Detect which cell encompasses the target text, then output its (x, y) center coordinate. 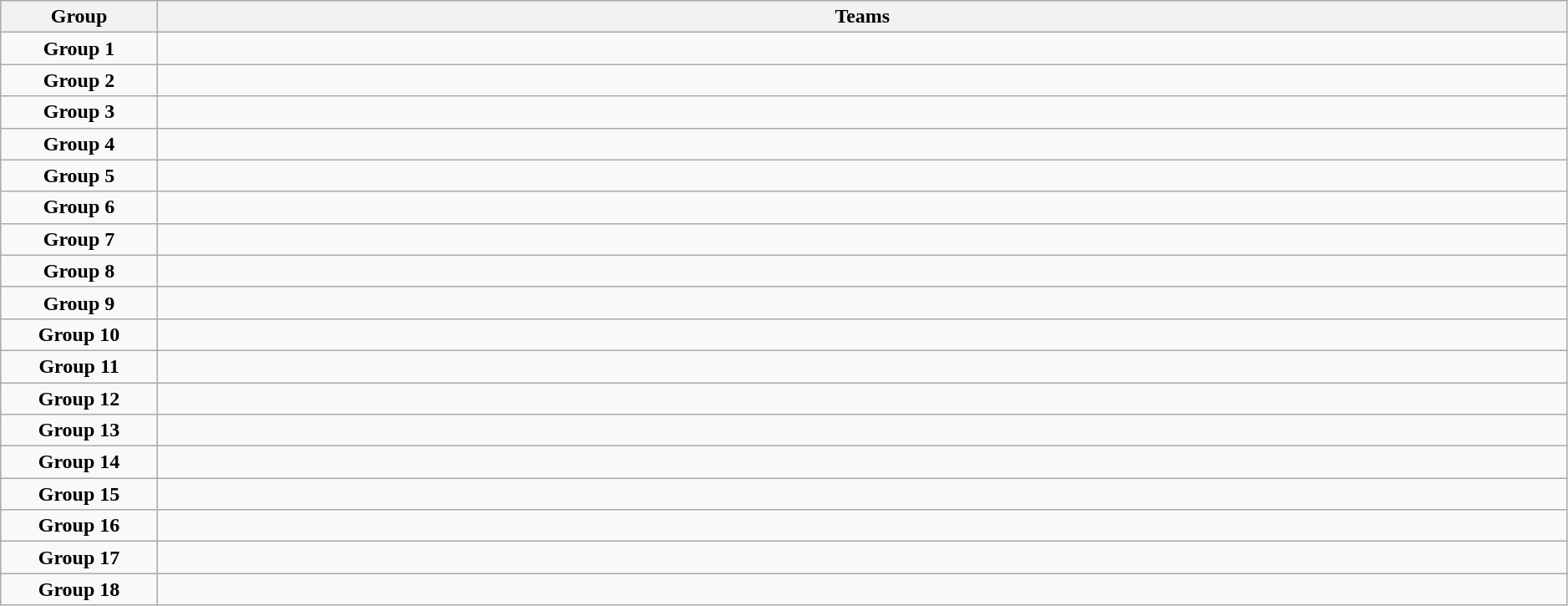
Teams (862, 17)
Group 1 (79, 48)
Group 14 (79, 462)
Group 12 (79, 399)
Group 2 (79, 80)
Group 11 (79, 366)
Group 6 (79, 207)
Group 9 (79, 303)
Group 18 (79, 589)
Group 17 (79, 558)
Group 7 (79, 239)
Group (79, 17)
Group 10 (79, 334)
Group 5 (79, 176)
Group 15 (79, 494)
Group 3 (79, 112)
Group 8 (79, 271)
Group 16 (79, 526)
Group 13 (79, 430)
Group 4 (79, 144)
